Pinpoint the cell where the given text exists, returning its [x, y] midpoint coordinate. 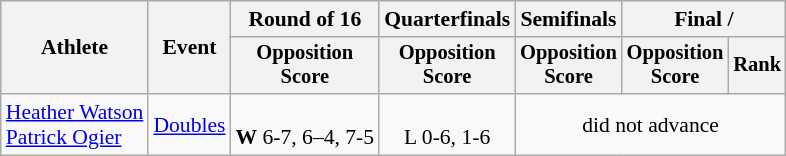
Round of 16 [304, 19]
Doubles [189, 124]
Rank [757, 66]
Quarterfinals [447, 19]
L 0-6, 1-6 [447, 124]
W 6-7, 6–4, 7-5 [304, 124]
Event [189, 48]
Athlete [75, 48]
Semifinals [568, 19]
did not advance [650, 124]
Heather WatsonPatrick Ogier [75, 124]
Final / [704, 19]
